Capture the cell that displays the provided text and extract its [x, y] central coordinate. 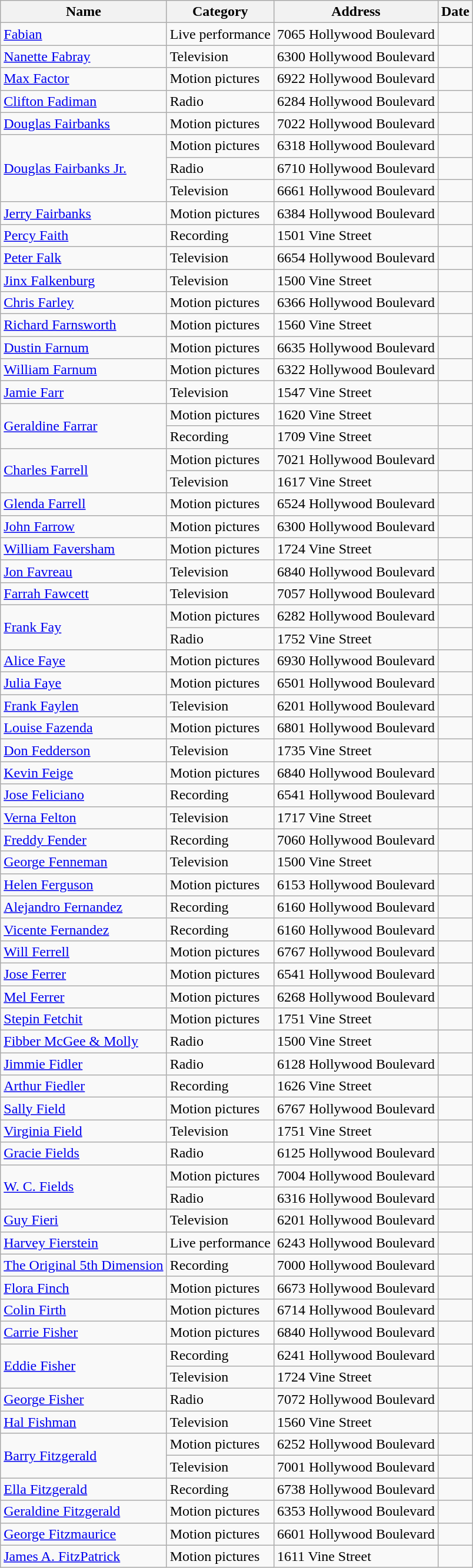
Will Ferrell [84, 952]
6153 Hollywood Boulevard [355, 885]
Louise Fazenda [84, 728]
Helen Ferguson [84, 885]
6366 Hollywood Boulevard [355, 303]
Geraldine Fitzgerald [84, 1512]
6282 Hollywood Boulevard [355, 616]
Nanette Fabray [84, 56]
Freddy Fender [84, 840]
Jose Ferrer [84, 974]
6714 Hollywood Boulevard [355, 1310]
Frank Faylen [84, 706]
Farrah Fawcett [84, 593]
6673 Hollywood Boulevard [355, 1287]
Carrie Fisher [84, 1332]
Stepin Fetchit [84, 1019]
Arthur Fiedler [84, 1086]
7000 Hollywood Boulevard [355, 1265]
Vicente Fernandez [84, 929]
1752 Vine Street [355, 638]
Richard Farnsworth [84, 325]
Max Factor [84, 79]
7060 Hollywood Boulevard [355, 840]
W. C. Fields [84, 1187]
Glenda Farrell [84, 504]
6318 Hollywood Boulevard [355, 146]
James A. FitzPatrick [84, 1556]
Don Fedderson [84, 750]
Peter Falk [84, 258]
Fibber McGee & Molly [84, 1042]
6661 Hollywood Boulevard [355, 191]
Jimmie Fidler [84, 1064]
6601 Hollywood Boulevard [355, 1534]
6243 Hollywood Boulevard [355, 1243]
1620 Vine Street [355, 415]
William Farnum [84, 370]
6241 Hollywood Boulevard [355, 1355]
6284 Hollywood Boulevard [355, 101]
1717 Vine Street [355, 818]
7001 Hollywood Boulevard [355, 1467]
Frank Fay [84, 627]
Gracie Fields [84, 1153]
7065 Hollywood Boulevard [355, 34]
6922 Hollywood Boulevard [355, 79]
Flora Finch [84, 1287]
6654 Hollywood Boulevard [355, 258]
6501 Hollywood Boulevard [355, 683]
Jerry Fairbanks [84, 213]
6524 Hollywood Boulevard [355, 504]
Guy Fieri [84, 1220]
Colin Firth [84, 1310]
6128 Hollywood Boulevard [355, 1064]
7004 Hollywood Boulevard [355, 1176]
George Fisher [84, 1400]
Percy Faith [84, 235]
1611 Vine Street [355, 1556]
Alice Faye [84, 661]
George Fitzmaurice [84, 1534]
William Faversham [84, 549]
Alejandro Fernandez [84, 907]
Harvey Fierstein [84, 1243]
Ella Fitzgerald [84, 1489]
Verna Felton [84, 818]
6710 Hollywood Boulevard [355, 168]
Name [84, 12]
Eddie Fisher [84, 1366]
Barry Fitzgerald [84, 1456]
Julia Faye [84, 683]
7072 Hollywood Boulevard [355, 1400]
Virginia Field [84, 1131]
Jamie Farr [84, 392]
Fabian [84, 34]
1547 Vine Street [355, 392]
Charles Farrell [84, 471]
7021 Hollywood Boulevard [355, 459]
Jinx Falkenburg [84, 281]
Jon Favreau [84, 571]
6635 Hollywood Boulevard [355, 348]
6322 Hollywood Boulevard [355, 370]
The Original 5th Dimension [84, 1265]
Hal Fishman [84, 1422]
6252 Hollywood Boulevard [355, 1444]
1501 Vine Street [355, 235]
Douglas Fairbanks Jr. [84, 168]
1735 Vine Street [355, 750]
Jose Feliciano [84, 795]
Dustin Farnum [84, 348]
1617 Vine Street [355, 482]
George Fenneman [84, 862]
Date [455, 12]
Geraldine Farrar [84, 426]
1709 Vine Street [355, 437]
6125 Hollywood Boulevard [355, 1153]
Clifton Fadiman [84, 101]
Chris Farley [84, 303]
Kevin Feige [84, 773]
Mel Ferrer [84, 997]
6384 Hollywood Boulevard [355, 213]
6316 Hollywood Boulevard [355, 1198]
John Farrow [84, 526]
6801 Hollywood Boulevard [355, 728]
Sally Field [84, 1109]
6353 Hollywood Boulevard [355, 1512]
6930 Hollywood Boulevard [355, 661]
Address [355, 12]
1626 Vine Street [355, 1086]
Category [220, 12]
7022 Hollywood Boulevard [355, 124]
6738 Hollywood Boulevard [355, 1489]
7057 Hollywood Boulevard [355, 593]
Douglas Fairbanks [84, 124]
6268 Hollywood Boulevard [355, 997]
